Identify which cell holds the provided text, then report its (x, y) central coordinate. 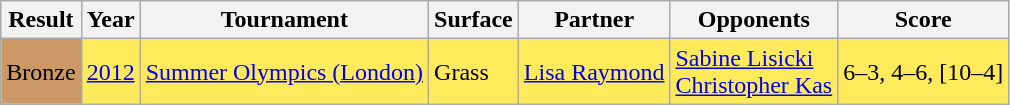
Sabine Lisicki Christopher Kas (754, 72)
Score (924, 20)
Bronze (41, 72)
Opponents (754, 20)
Result (41, 20)
Surface (474, 20)
Tournament (284, 20)
Summer Olympics (London) (284, 72)
6–3, 4–6, [10–4] (924, 72)
2012 (110, 72)
Grass (474, 72)
Lisa Raymond (594, 72)
Year (110, 20)
Partner (594, 20)
